Return the [X, Y] coordinate for the center point of the cell that contains the specified text.  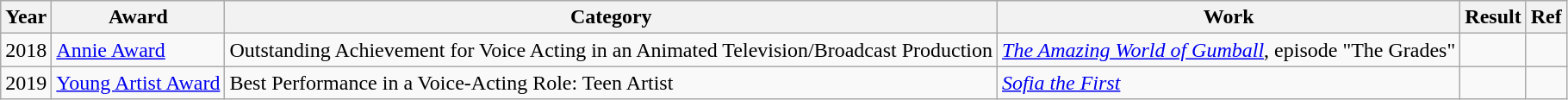
Year [26, 17]
Young Artist Award [138, 83]
Best Performance in a Voice-Acting Role: Teen Artist [612, 83]
Annie Award [138, 50]
Award [138, 17]
Category [612, 17]
Result [1493, 17]
Outstanding Achievement for Voice Acting in an Animated Television/Broadcast Production [612, 50]
The Amazing World of Gumball, episode "The Grades" [1229, 50]
Sofia the First [1229, 83]
2019 [26, 83]
Work [1229, 17]
2018 [26, 50]
Ref [1546, 17]
